Locate the cell with the specified text and output its [X, Y] center coordinate. 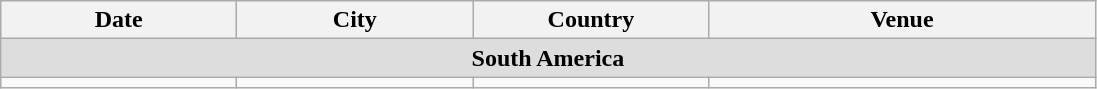
South America [548, 58]
City [355, 20]
Venue [902, 20]
Date [119, 20]
Country [591, 20]
